Scan for the cell matching the given text and deliver its (X, Y) coordinate at center. 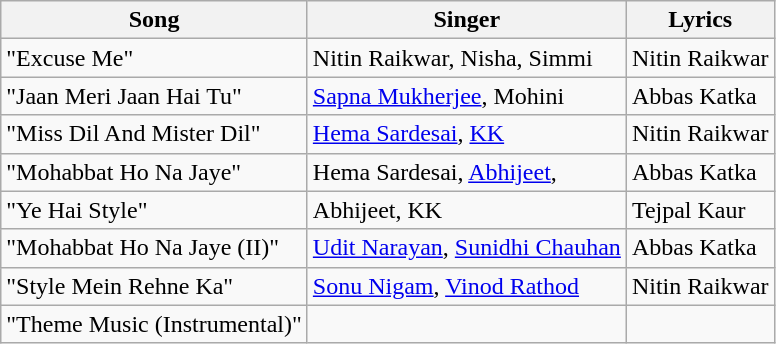
Song (154, 20)
"Ye Hai Style" (154, 210)
Lyrics (700, 20)
"Mohabbat Ho Na Jaye" (154, 172)
Hema Sardesai, KK (466, 134)
"Style Mein Rehne Ka" (154, 286)
"Mohabbat Ho Na Jaye (II)" (154, 248)
Sonu Nigam, Vinod Rathod (466, 286)
"Miss Dil And Mister Dil" (154, 134)
"Jaan Meri Jaan Hai Tu" (154, 96)
Tejpal Kaur (700, 210)
Abhijeet, KK (466, 210)
Udit Narayan, Sunidhi Chauhan (466, 248)
Sapna Mukherjee, Mohini (466, 96)
Singer (466, 20)
"Theme Music (Instrumental)" (154, 324)
"Excuse Me" (154, 58)
Nitin Raikwar, Nisha, Simmi (466, 58)
Hema Sardesai, Abhijeet, (466, 172)
